For the text-containing cell, return its midpoint in (X, Y) coordinate format. 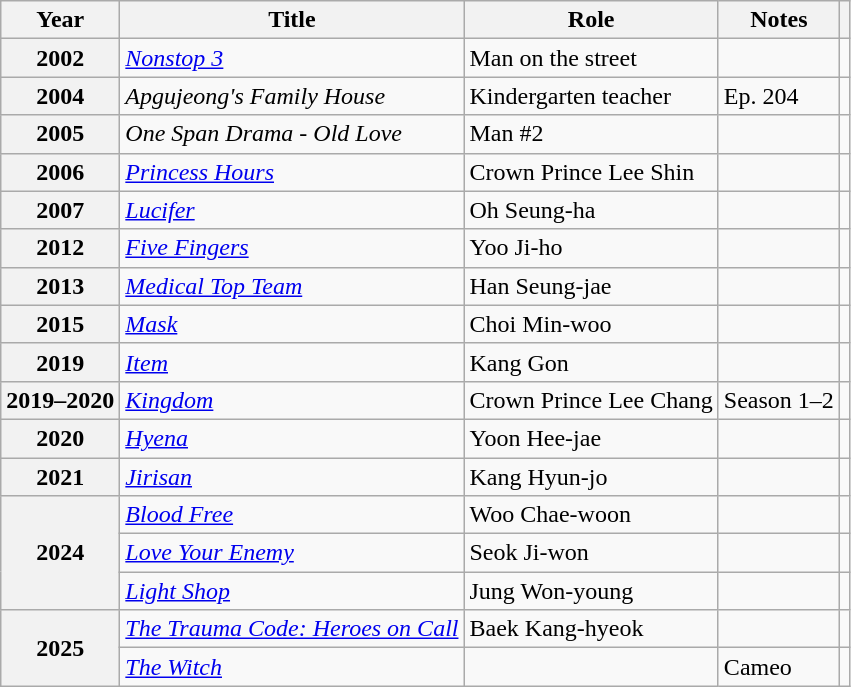
Baek Kang-hyeok (591, 629)
Kingdom (292, 400)
Blood Free (292, 515)
Season 1–2 (778, 400)
The Trauma Code: Heroes on Call (292, 629)
Five Fingers (292, 248)
Hyena (292, 438)
Jirisan (292, 477)
Princess Hours (292, 172)
Yoon Hee-jae (591, 438)
Item (292, 362)
Year (60, 20)
2024 (60, 553)
Apgujeong's Family House (292, 96)
The Witch (292, 667)
2006 (60, 172)
2002 (60, 58)
2019–2020 (60, 400)
Kang Gon (591, 362)
2004 (60, 96)
Kindergarten teacher (591, 96)
2005 (60, 134)
One Span Drama - Old Love (292, 134)
Love Your Enemy (292, 553)
Man #2 (591, 134)
Medical Top Team (292, 286)
Kang Hyun-jo (591, 477)
Cameo (778, 667)
Lucifer (292, 210)
Ep. 204 (778, 96)
Notes (778, 20)
2021 (60, 477)
Nonstop 3 (292, 58)
Yoo Ji-ho (591, 248)
2025 (60, 648)
2015 (60, 324)
Woo Chae-woon (591, 515)
2007 (60, 210)
Light Shop (292, 591)
2019 (60, 362)
2013 (60, 286)
Crown Prince Lee Shin (591, 172)
Mask (292, 324)
Crown Prince Lee Chang (591, 400)
Seok Ji-won (591, 553)
Choi Min-woo (591, 324)
Jung Won-young (591, 591)
2012 (60, 248)
2020 (60, 438)
Title (292, 20)
Role (591, 20)
Oh Seung-ha (591, 210)
Han Seung-jae (591, 286)
Man on the street (591, 58)
